From the cell containing the given text, extract its center point as [x, y] coordinate. 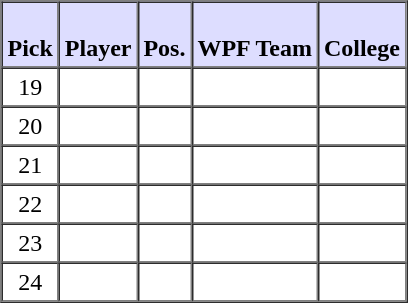
WPF Team [254, 35]
Pos. [164, 35]
23 [30, 244]
19 [30, 88]
Player [98, 35]
College [362, 35]
20 [30, 126]
24 [30, 282]
22 [30, 204]
Pick [30, 35]
21 [30, 166]
